From the cell containing the given text, extract its center point as (X, Y) coordinate. 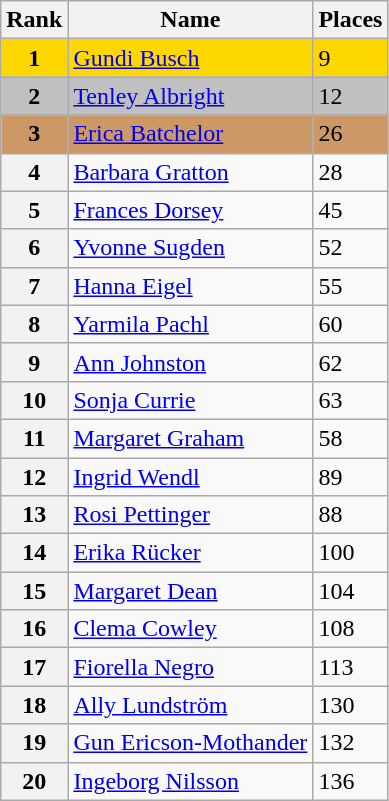
104 (350, 591)
14 (34, 553)
6 (34, 248)
113 (350, 667)
28 (350, 172)
62 (350, 362)
132 (350, 743)
52 (350, 248)
63 (350, 400)
3 (34, 134)
108 (350, 629)
58 (350, 438)
136 (350, 781)
18 (34, 705)
17 (34, 667)
13 (34, 515)
Gundi Busch (190, 58)
Ann Johnston (190, 362)
15 (34, 591)
1 (34, 58)
Name (190, 20)
16 (34, 629)
7 (34, 286)
Places (350, 20)
60 (350, 324)
4 (34, 172)
2 (34, 96)
5 (34, 210)
Erica Batchelor (190, 134)
10 (34, 400)
100 (350, 553)
130 (350, 705)
Ally Lundström (190, 705)
88 (350, 515)
26 (350, 134)
Frances Dorsey (190, 210)
Tenley Albright (190, 96)
Margaret Dean (190, 591)
55 (350, 286)
Hanna Eigel (190, 286)
Yarmila Pachl (190, 324)
Rank (34, 20)
Ingeborg Nilsson (190, 781)
Margaret Graham (190, 438)
Ingrid Wendl (190, 477)
Erika Rücker (190, 553)
Rosi Pettinger (190, 515)
11 (34, 438)
45 (350, 210)
Barbara Gratton (190, 172)
Fiorella Negro (190, 667)
Yvonne Sugden (190, 248)
8 (34, 324)
Clema Cowley (190, 629)
19 (34, 743)
89 (350, 477)
Gun Ericson-Mothander (190, 743)
Sonja Currie (190, 400)
20 (34, 781)
